For the text-containing cell, return its midpoint in (X, Y) coordinate format. 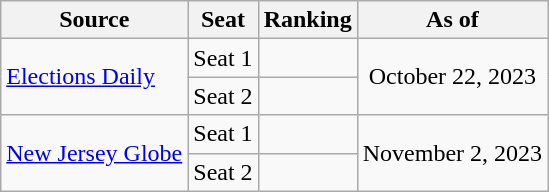
Elections Daily (94, 77)
Seat (223, 20)
October 22, 2023 (452, 77)
Ranking (308, 20)
Source (94, 20)
As of (452, 20)
New Jersey Globe (94, 153)
November 2, 2023 (452, 153)
